Extract the [X, Y] coordinate from the center of the cell holding the provided text.  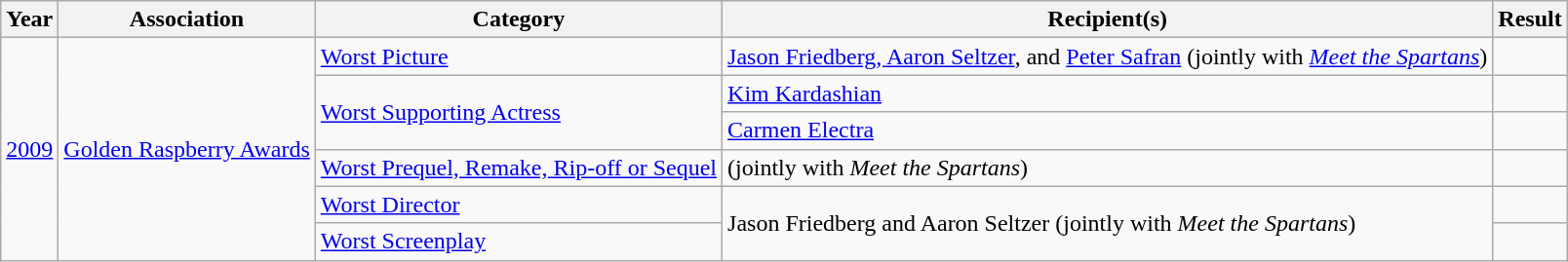
Worst Director [519, 205]
Worst Screenplay [519, 242]
Year [29, 19]
2009 [29, 149]
Association [187, 19]
(jointly with Meet the Spartans) [1108, 168]
Golden Raspberry Awards [187, 149]
Category [519, 19]
Result [1530, 19]
Jason Friedberg and Aaron Seltzer (jointly with Meet the Spartans) [1108, 223]
Kim Kardashian [1108, 94]
Worst Prequel, Remake, Rip-off or Sequel [519, 168]
Carmen Electra [1108, 131]
Jason Friedberg, Aaron Seltzer, and Peter Safran (jointly with Meet the Spartans) [1108, 56]
Worst Supporting Actress [519, 112]
Recipient(s) [1108, 19]
Worst Picture [519, 56]
